From the cell containing the given text, extract its center point as [x, y] coordinate. 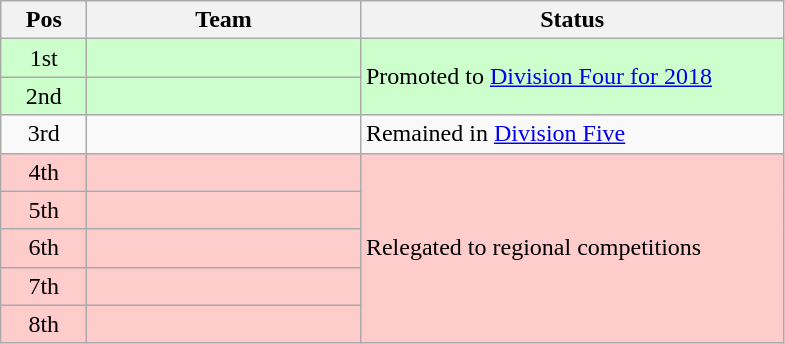
Status [572, 20]
5th [44, 210]
4th [44, 172]
2nd [44, 96]
Remained in Division Five [572, 134]
Promoted to Division Four for 2018 [572, 77]
3rd [44, 134]
Team [224, 20]
Relegated to regional competitions [572, 248]
8th [44, 324]
Pos [44, 20]
1st [44, 58]
7th [44, 286]
6th [44, 248]
